Determine the [X, Y] coordinate at the center of the cell enclosing the given text.  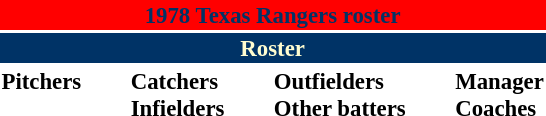
1978 Texas Rangers roster [272, 15]
Roster [272, 48]
